Return the (X, Y) coordinate for the center point of the cell that contains the specified text.  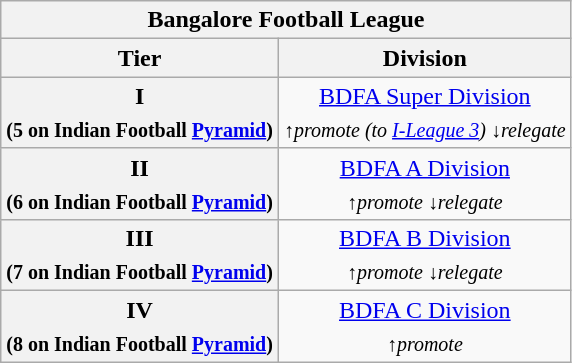
BDFA Super Division ↑promote (to I-League 3) ↓relegate (424, 112)
IV(8 on Indian Football Pyramid) (140, 326)
I(5 on Indian Football Pyramid) (140, 112)
BDFA C Division ↑promote (424, 326)
III(7 on Indian Football Pyramid) (140, 256)
Division (424, 58)
BDFA B Division ↑promote ↓relegate (424, 256)
Bangalore Football League (286, 20)
BDFA A Division ↑promote ↓relegate (424, 184)
II(6 on Indian Football Pyramid) (140, 184)
Tier (140, 58)
